Return [X, Y] of the center of cell containing provided text 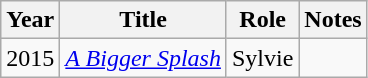
A Bigger Splash [144, 58]
Title [144, 20]
Notes [333, 20]
Sylvie [262, 58]
Role [262, 20]
Year [30, 20]
2015 [30, 58]
